Extract the [X, Y] coordinate from the center of the cell holding the provided text.  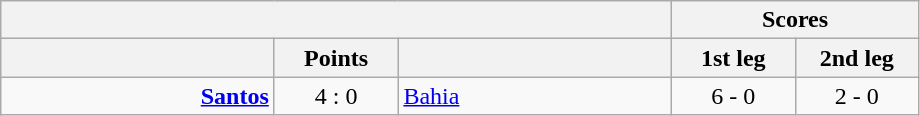
Santos [138, 96]
Points [336, 58]
Scores [794, 20]
Bahia [535, 96]
6 - 0 [733, 96]
1st leg [733, 58]
2nd leg [857, 58]
2 - 0 [857, 96]
4 : 0 [336, 96]
